Return (x, y) of the center of cell containing provided text 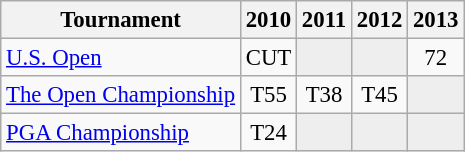
CUT (268, 58)
T45 (379, 95)
T38 (324, 95)
T55 (268, 95)
PGA Championship (121, 133)
T24 (268, 133)
The Open Championship (121, 95)
2012 (379, 20)
Tournament (121, 20)
72 (436, 58)
U.S. Open (121, 58)
2013 (436, 20)
2011 (324, 20)
2010 (268, 20)
